Pinpoint the cell where the given text exists, returning its [x, y] midpoint coordinate. 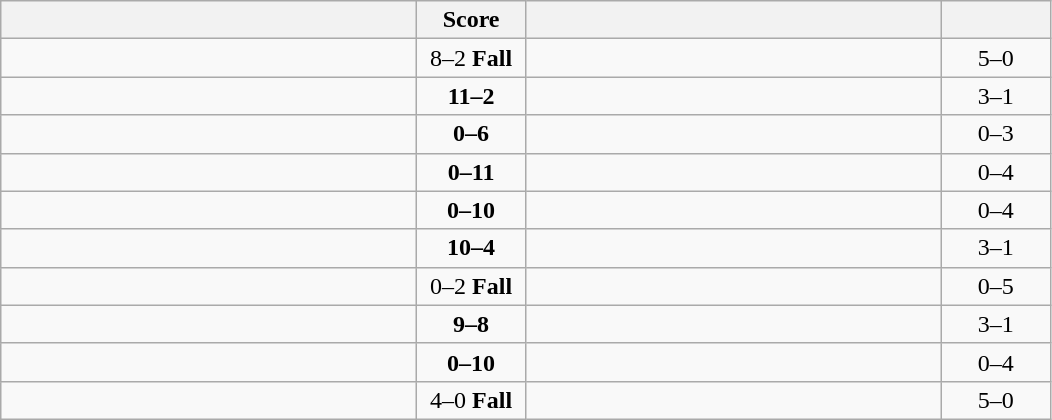
9–8 [472, 324]
10–4 [472, 248]
4–0 Fall [472, 400]
0–2 Fall [472, 286]
0–6 [472, 134]
Score [472, 20]
0–11 [472, 172]
0–3 [996, 134]
11–2 [472, 96]
8–2 Fall [472, 58]
0–5 [996, 286]
